Capture the cell that displays the provided text and extract its [x, y] central coordinate. 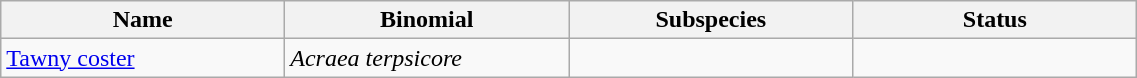
Status [995, 20]
Binomial [427, 20]
Acraea terpsicore [427, 58]
Tawny coster [143, 58]
Name [143, 20]
Subspecies [711, 20]
